Determine the [X, Y] coordinate at the center of the cell enclosing the given text.  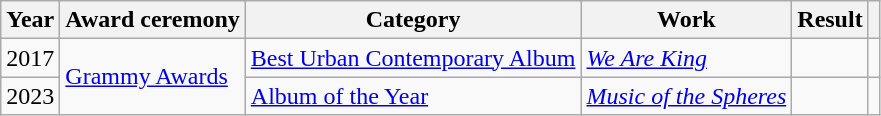
Award ceremony [152, 20]
2023 [30, 96]
Best Urban Contemporary Album [413, 58]
Album of the Year [413, 96]
2017 [30, 58]
Music of the Spheres [686, 96]
Result [830, 20]
Year [30, 20]
Grammy Awards [152, 77]
Work [686, 20]
Category [413, 20]
We Are King [686, 58]
